Extract the (x, y) coordinate from the center of the cell holding the provided text.  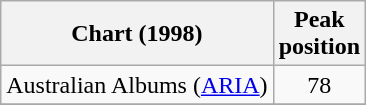
78 (319, 85)
Chart (1998) (137, 34)
Australian Albums (ARIA) (137, 85)
Peakposition (319, 34)
